Identify which cell holds the provided text, then report its (X, Y) central coordinate. 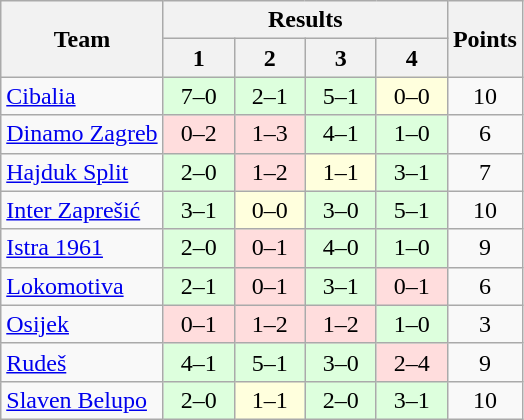
Dinamo Zagreb (82, 134)
0–2 (198, 134)
Points (484, 39)
Team (82, 39)
Lokomotiva (82, 286)
Results (305, 20)
1–3 (270, 134)
Istra 1961 (82, 248)
Cibalia (82, 96)
1 (198, 58)
Slaven Belupo (82, 400)
Inter Zaprešić (82, 210)
7 (484, 172)
4 (412, 58)
2 (270, 58)
7–0 (198, 96)
Rudeš (82, 362)
Hajduk Split (82, 172)
Osijek (82, 324)
4–0 (340, 248)
2–4 (412, 362)
